For the text-containing cell, return its midpoint in (x, y) coordinate format. 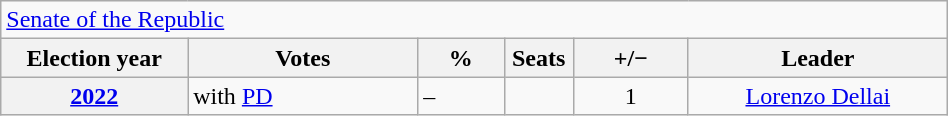
Election year (94, 58)
1 (630, 96)
2022 (94, 96)
Senate of the Republic (474, 20)
Seats (538, 58)
+/− (630, 58)
Lorenzo Dellai (818, 96)
% (461, 58)
– (461, 96)
with PD (303, 96)
Votes (303, 58)
Leader (818, 58)
